Determine the (x, y) coordinate at the center of the cell enclosing the given text.  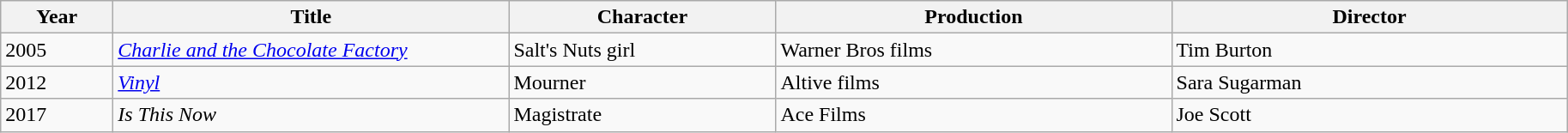
Vinyl (311, 82)
Tim Burton (1370, 50)
Joe Scott (1370, 115)
Charlie and the Chocolate Factory (311, 50)
Ace Films (973, 115)
Altive films (973, 82)
Director (1370, 17)
Salt's Nuts girl (642, 50)
Warner Bros films (973, 50)
Title (311, 17)
Magistrate (642, 115)
Character (642, 17)
Sara Sugarman (1370, 82)
2012 (57, 82)
2017 (57, 115)
2005 (57, 50)
Is This Now (311, 115)
Mourner (642, 82)
Year (57, 17)
Production (973, 17)
